Extract the (X, Y) coordinate from the center of the cell holding the provided text.  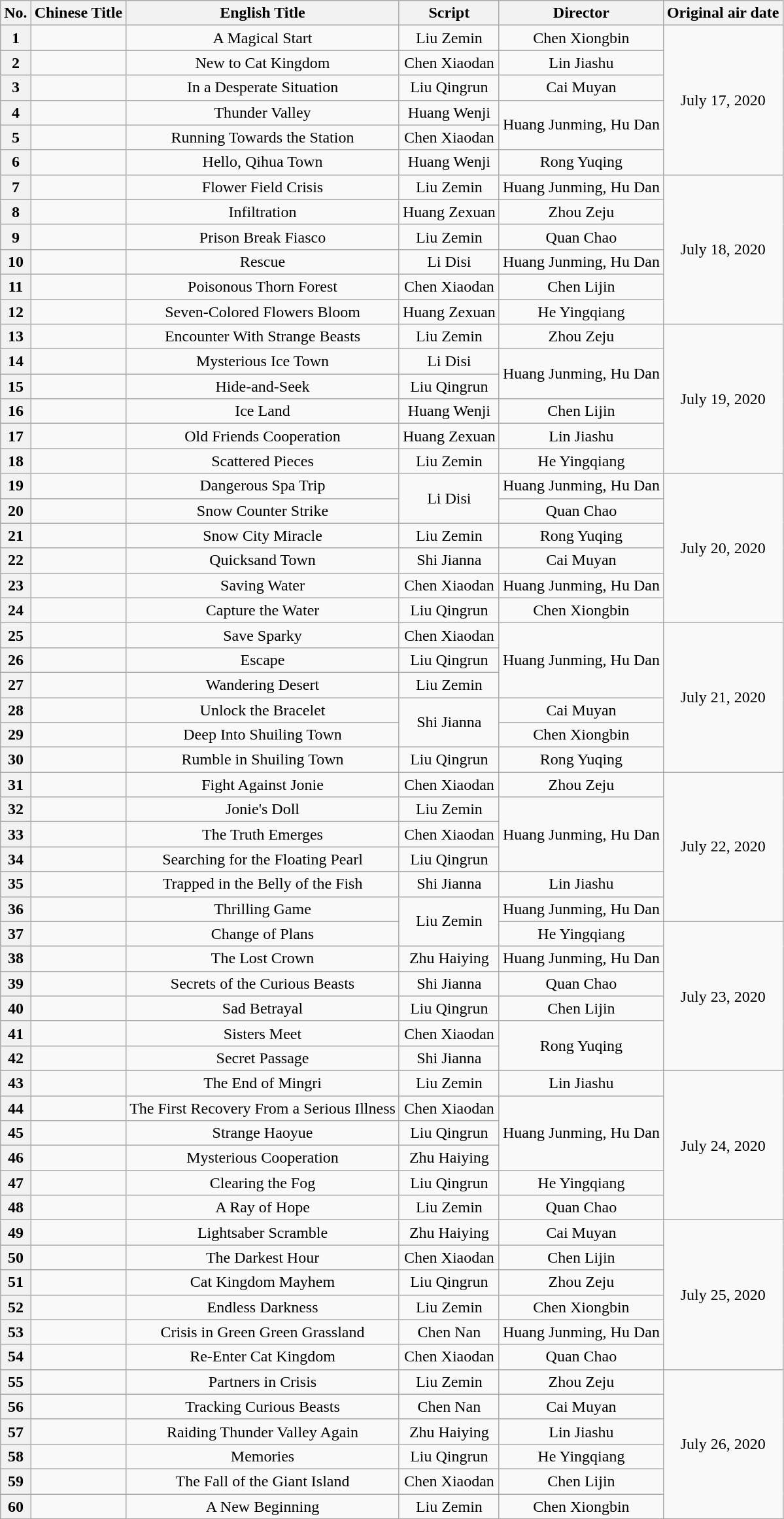
45 (16, 1133)
Mysterious Ice Town (263, 362)
Hello, Qihua Town (263, 162)
Chinese Title (78, 13)
22 (16, 560)
43 (16, 1083)
Change of Plans (263, 934)
Quicksand Town (263, 560)
34 (16, 859)
55 (16, 1382)
The End of Mingri (263, 1083)
Rumble in Shuiling Town (263, 760)
Fight Against Jonie (263, 785)
Old Friends Cooperation (263, 436)
Jonie's Doll (263, 810)
36 (16, 909)
25 (16, 635)
18 (16, 461)
July 21, 2020 (723, 697)
28 (16, 709)
Script (449, 13)
Seven-Colored Flowers Bloom (263, 312)
50 (16, 1257)
48 (16, 1208)
July 18, 2020 (723, 249)
Trapped in the Belly of the Fish (263, 884)
40 (16, 1008)
9 (16, 237)
Poisonous Thorn Forest (263, 286)
33 (16, 834)
Secret Passage (263, 1058)
31 (16, 785)
27 (16, 685)
12 (16, 312)
New to Cat Kingdom (263, 63)
Hide-and-Seek (263, 386)
Raiding Thunder Valley Again (263, 1431)
Re-Enter Cat Kingdom (263, 1357)
A New Beginning (263, 1506)
Partners in Crisis (263, 1382)
38 (16, 959)
21 (16, 536)
Running Towards the Station (263, 137)
A Magical Start (263, 38)
2 (16, 63)
19 (16, 486)
July 25, 2020 (723, 1295)
60 (16, 1506)
29 (16, 735)
35 (16, 884)
58 (16, 1456)
Snow City Miracle (263, 536)
Clearing the Fog (263, 1183)
Cat Kingdom Mayhem (263, 1282)
13 (16, 337)
Scattered Pieces (263, 461)
42 (16, 1058)
Snow Counter Strike (263, 511)
July 22, 2020 (723, 847)
Lightsaber Scramble (263, 1233)
Wandering Desert (263, 685)
July 24, 2020 (723, 1145)
Crisis in Green Green Grassland (263, 1332)
4 (16, 112)
English Title (263, 13)
The Darkest Hour (263, 1257)
The Truth Emerges (263, 834)
Endless Darkness (263, 1307)
Tracking Curious Beasts (263, 1407)
Rescue (263, 262)
Save Sparky (263, 635)
Director (581, 13)
17 (16, 436)
The Fall of the Giant Island (263, 1481)
Unlock the Bracelet (263, 709)
52 (16, 1307)
57 (16, 1431)
26 (16, 660)
44 (16, 1108)
Prison Break Fiasco (263, 237)
Secrets of the Curious Beasts (263, 983)
Infiltration (263, 212)
Saving Water (263, 585)
Sad Betrayal (263, 1008)
15 (16, 386)
16 (16, 411)
47 (16, 1183)
51 (16, 1282)
37 (16, 934)
53 (16, 1332)
46 (16, 1158)
1 (16, 38)
41 (16, 1033)
20 (16, 511)
59 (16, 1481)
Encounter With Strange Beasts (263, 337)
Sisters Meet (263, 1033)
Ice Land (263, 411)
The Lost Crown (263, 959)
July 26, 2020 (723, 1444)
56 (16, 1407)
23 (16, 585)
49 (16, 1233)
8 (16, 212)
Memories (263, 1456)
Thunder Valley (263, 112)
14 (16, 362)
Flower Field Crisis (263, 187)
July 23, 2020 (723, 996)
July 20, 2020 (723, 548)
Searching for the Floating Pearl (263, 859)
39 (16, 983)
6 (16, 162)
Capture the Water (263, 610)
Dangerous Spa Trip (263, 486)
July 19, 2020 (723, 399)
24 (16, 610)
7 (16, 187)
July 17, 2020 (723, 100)
Deep Into Shuiling Town (263, 735)
32 (16, 810)
10 (16, 262)
A Ray of Hope (263, 1208)
Original air date (723, 13)
Strange Haoyue (263, 1133)
Thrilling Game (263, 909)
In a Desperate Situation (263, 88)
30 (16, 760)
5 (16, 137)
11 (16, 286)
The First Recovery From a Serious Illness (263, 1108)
No. (16, 13)
3 (16, 88)
Mysterious Cooperation (263, 1158)
54 (16, 1357)
Escape (263, 660)
